Output the [x, y] coordinate of the center of the cell containing the given text.  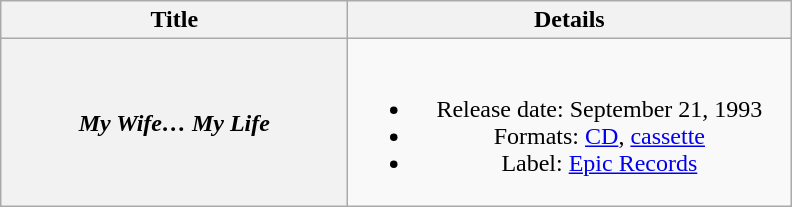
Details [570, 20]
Title [174, 20]
My Wife… My Life [174, 122]
Release date: September 21, 1993Formats: CD, cassetteLabel: Epic Records [570, 122]
